Return the (X, Y) coordinate for the center point of the cell that contains the specified text.  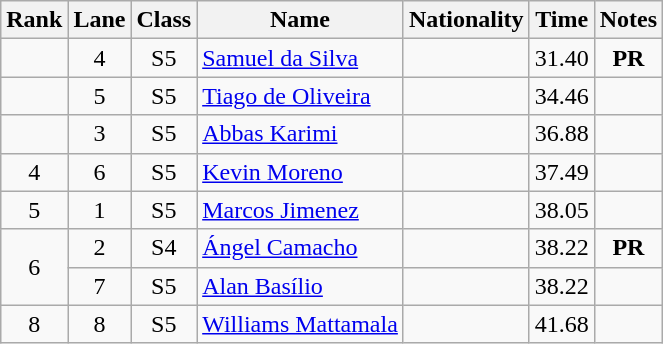
Nationality (466, 20)
Alan Basílio (300, 286)
Name (300, 20)
Time (562, 20)
Lane (100, 20)
7 (100, 286)
Tiago de Oliveira (300, 96)
36.88 (562, 134)
Class (164, 20)
31.40 (562, 58)
S4 (164, 248)
2 (100, 248)
Samuel da Silva (300, 58)
37.49 (562, 172)
Kevin Moreno (300, 172)
34.46 (562, 96)
Rank (34, 20)
3 (100, 134)
Williams Mattamala (300, 324)
Notes (628, 20)
Ángel Camacho (300, 248)
Marcos Jimenez (300, 210)
1 (100, 210)
38.05 (562, 210)
Abbas Karimi (300, 134)
41.68 (562, 324)
